For the text-containing cell, return its midpoint in (X, Y) coordinate format. 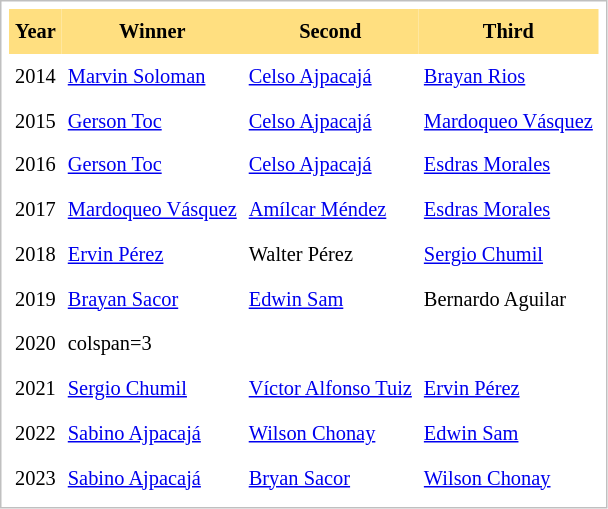
Brayan Rios (508, 76)
2020 (36, 344)
2019 (36, 300)
2021 (36, 388)
Second (330, 32)
Bernardo Aguilar (508, 300)
Year (36, 32)
Winner (152, 32)
Walter Pérez (330, 254)
Víctor Alfonso Tuiz (330, 388)
2015 (36, 120)
2023 (36, 478)
Amílcar Méndez (330, 210)
2022 (36, 434)
2017 (36, 210)
colspan=3 (152, 344)
Bryan Sacor (330, 478)
Third (508, 32)
2016 (36, 166)
2014 (36, 76)
Marvin Soloman (152, 76)
Brayan Sacor (152, 300)
2018 (36, 254)
